Return (x, y) of the center of cell containing provided text 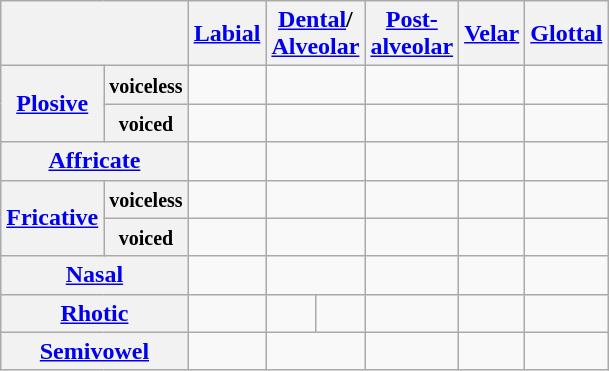
Affricate (94, 161)
Semivowel (94, 351)
Plosive (52, 104)
Nasal (94, 275)
Post-alveolar (412, 34)
Dental/Alveolar (316, 34)
Rhotic (94, 313)
Glottal (566, 34)
Labial (227, 34)
Fricative (52, 218)
Velar (492, 34)
